Return the (X, Y) coordinate for the center point of the cell that contains the specified text.  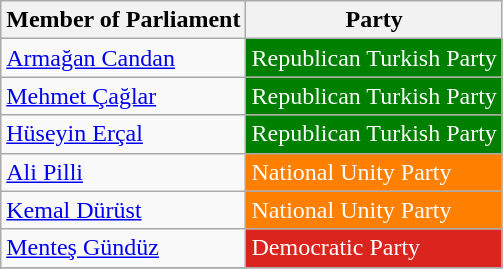
Mehmet Çağlar (124, 96)
Party (374, 20)
Ali Pilli (124, 172)
Hüseyin Erçal (124, 134)
Kemal Dürüst (124, 210)
Member of Parliament (124, 20)
Armağan Candan (124, 58)
Democratic Party (374, 248)
Menteş Gündüz (124, 248)
